Locate the cell with the specified text and output its [x, y] center coordinate. 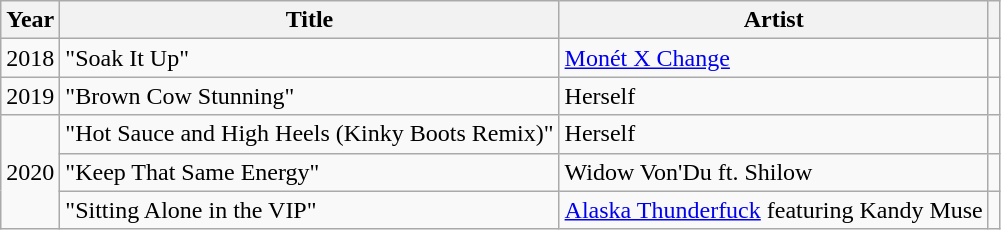
"Sitting Alone in the VIP" [310, 210]
Title [310, 20]
"Keep That Same Energy" [310, 172]
2019 [30, 96]
2020 [30, 172]
"Hot Sauce and High Heels (Kinky Boots Remix)" [310, 134]
Year [30, 20]
Monét X Change [774, 58]
Widow Von'Du ft. Shilow [774, 172]
"Soak It Up" [310, 58]
Artist [774, 20]
2018 [30, 58]
"Brown Cow Stunning" [310, 96]
Alaska Thunderfuck featuring Kandy Muse [774, 210]
